Return the [X, Y] coordinate for the center point of the cell that contains the specified text.  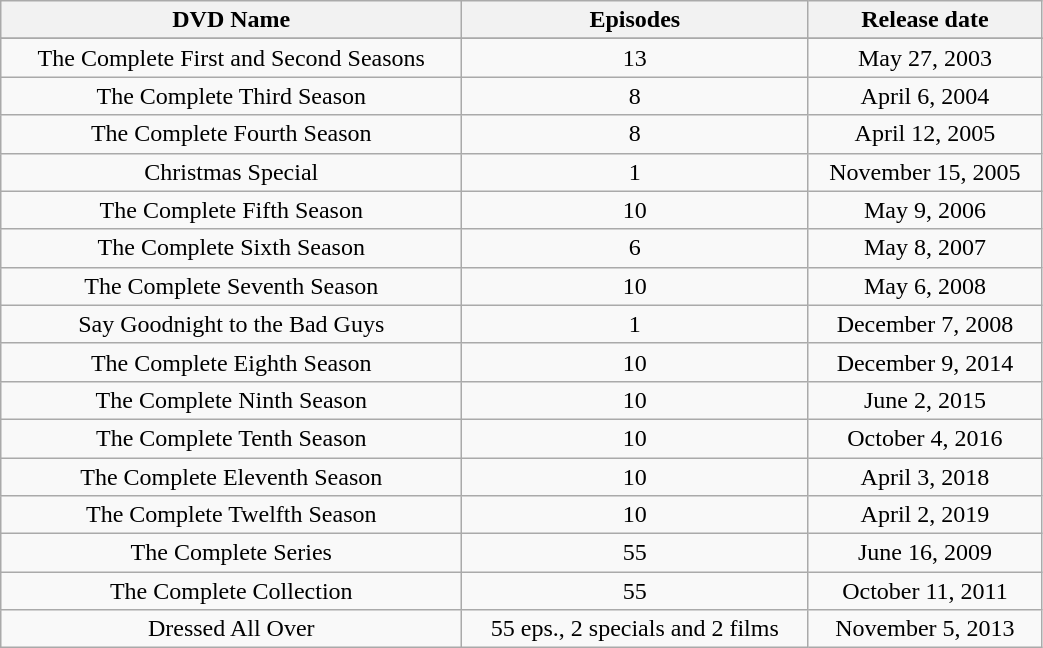
13 [635, 58]
55 eps., 2 specials and 2 films [635, 629]
The Complete Sixth Season [232, 248]
The Complete Ninth Season [232, 400]
The Complete Series [232, 553]
The Complete Collection [232, 591]
December 9, 2014 [925, 362]
April 12, 2005 [925, 134]
April 2, 2019 [925, 515]
October 11, 2011 [925, 591]
The Complete Fifth Season [232, 210]
The Complete Third Season [232, 96]
November 15, 2005 [925, 172]
Say Goodnight to the Bad Guys [232, 324]
The Complete Twelfth Season [232, 515]
The Complete Seventh Season [232, 286]
Episodes [635, 20]
The Complete Fourth Season [232, 134]
October 4, 2016 [925, 438]
DVD Name [232, 20]
Release date [925, 20]
Dressed All Over [232, 629]
The Complete Eighth Season [232, 362]
May 8, 2007 [925, 248]
The Complete First and Second Seasons [232, 58]
November 5, 2013 [925, 629]
May 6, 2008 [925, 286]
June 2, 2015 [925, 400]
The Complete Tenth Season [232, 438]
December 7, 2008 [925, 324]
6 [635, 248]
April 6, 2004 [925, 96]
Christmas Special [232, 172]
May 9, 2006 [925, 210]
May 27, 2003 [925, 58]
The Complete Eleventh Season [232, 477]
June 16, 2009 [925, 553]
April 3, 2018 [925, 477]
